Provide the [x, y] coordinate of the cell's center where the given text is located.  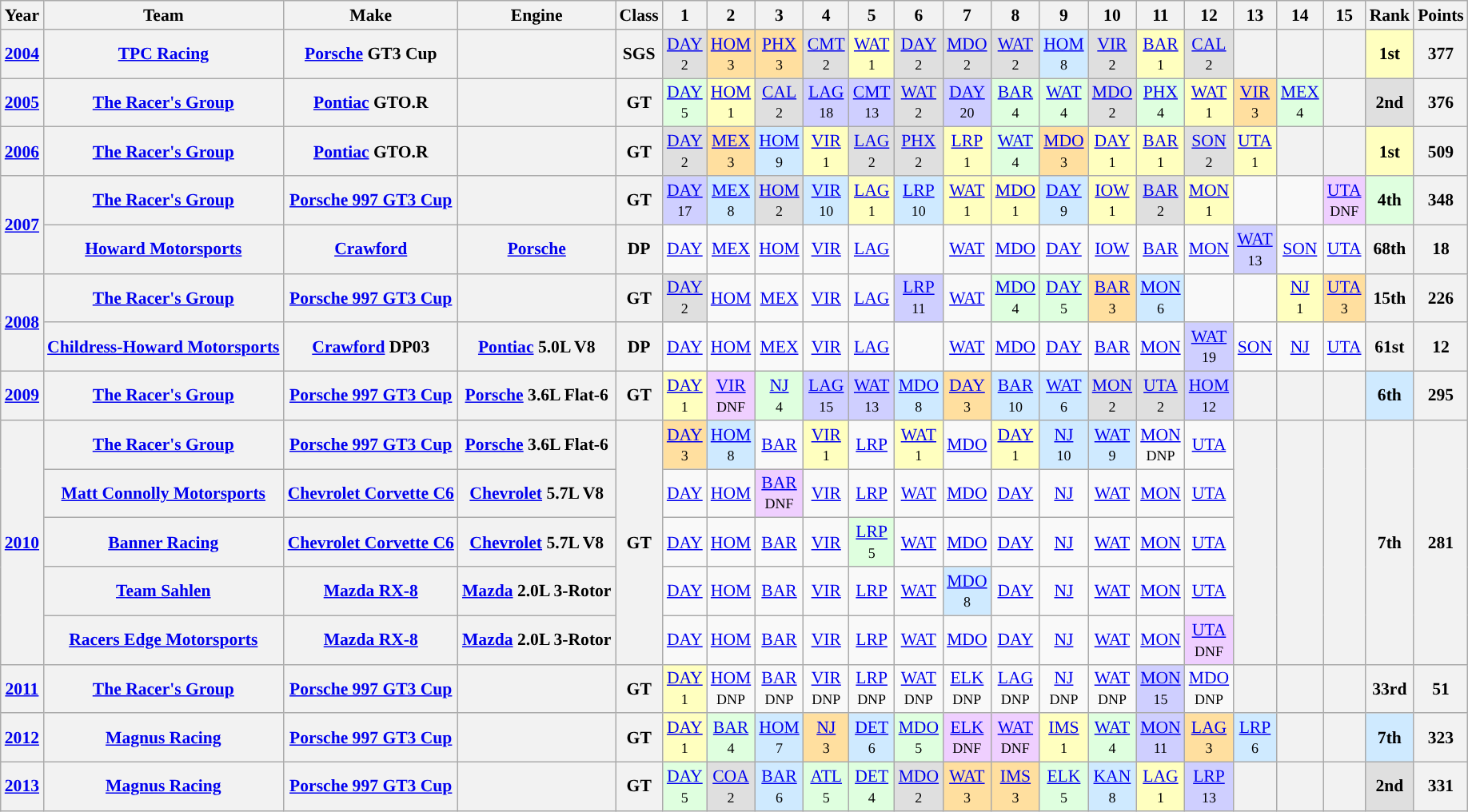
5 [872, 15]
MON 11 [1161, 738]
VIR DNP [827, 689]
DAY 17 [684, 200]
3 [779, 15]
WAT 9 [1113, 444]
MDO 3 [1063, 152]
ELK5 [1063, 786]
MON 6 [1161, 297]
VIR 3 [1255, 102]
2005 [22, 102]
Howard Motorsports [163, 249]
LRP 6 [1255, 738]
MON DNP [1161, 444]
WAT 3 [967, 786]
SGS [640, 54]
VIR 2 [1113, 54]
LAG 3 [1209, 738]
61st [1390, 347]
2010 [22, 543]
LAG 2 [872, 152]
SON 2 [1209, 152]
281 [1441, 543]
LAG DNP [1015, 689]
LRP 1 [967, 152]
LAG 15 [827, 396]
Crawford DP03 [371, 347]
HOM 12 [1209, 396]
LRP 5 [872, 542]
MON 2 [1113, 396]
7 [967, 15]
HOM 3 [731, 54]
BAR DNP [779, 689]
BAR 10 [1015, 396]
51 [1441, 689]
Team Sahlen [163, 591]
MDO 1 [1015, 200]
ELK DNP [967, 689]
BAR 2 [1161, 200]
377 [1441, 54]
MON 1 [1209, 200]
Year [22, 15]
DAY 20 [967, 102]
UTA 1 [1255, 152]
1 [684, 15]
NJ 1 [1300, 297]
4 [827, 15]
2009 [22, 396]
Pontiac 5.0L V8 [537, 347]
Porsche GT3 Cup [371, 54]
4th [1390, 200]
LAG 18 [827, 102]
DET 4 [872, 786]
2006 [22, 152]
LRP DNP [872, 689]
Class [640, 15]
PHX 3 [779, 54]
CMT 2 [827, 54]
Points [1441, 15]
LRP 10 [919, 200]
Engine [537, 15]
Team [163, 15]
VIR 10 [827, 200]
UTA 3 [1345, 297]
2004 [22, 54]
LRP 13 [1209, 786]
8 [1015, 15]
WAT DNF [1015, 738]
15 [1345, 15]
KAN 8 [1113, 786]
PHX 4 [1161, 102]
331 [1441, 786]
NJ 3 [827, 738]
MEX 3 [731, 152]
MDO DNP [1209, 689]
Matt Connolly Motorsports [163, 494]
9 [1063, 15]
6th [1390, 396]
2011 [22, 689]
IMS 1 [1063, 738]
Porsche [537, 249]
376 [1441, 102]
MDO 5 [919, 738]
CMT 13 [872, 102]
2013 [22, 786]
68th [1390, 249]
Make [371, 15]
BAR DNF [779, 494]
IOW 1 [1113, 200]
LRP 11 [919, 297]
2012 [22, 738]
WAT 19 [1209, 347]
UTA 2 [1161, 396]
BAR 3 [1113, 297]
ATL 5 [827, 786]
MEX 8 [731, 200]
HOM 2 [779, 200]
NJ 4 [779, 396]
HOM 7 [779, 738]
TPC Racing [163, 54]
NJ 10 [1063, 444]
2008 [22, 322]
10 [1113, 15]
Crawford [371, 249]
Banner Racing [163, 542]
Racers Edge Motorsports [163, 639]
Childress-Howard Motorsports [163, 347]
IMS 3 [1015, 786]
226 [1441, 297]
2007 [22, 225]
33rd [1390, 689]
Rank [1390, 15]
NJ DNP [1063, 689]
WAT 6 [1063, 396]
323 [1441, 738]
MON 15 [1161, 689]
348 [1441, 200]
PHX 2 [919, 152]
15th [1390, 297]
HOM DNP [731, 689]
HOM 9 [779, 152]
13 [1255, 15]
IOW [1113, 249]
COA 2 [731, 786]
2 [731, 15]
DAY 9 [1063, 200]
HOM 1 [731, 102]
DET 6 [872, 738]
11 [1161, 15]
6 [919, 15]
14 [1300, 15]
18 [1441, 249]
MDO 4 [1015, 297]
MEX 4 [1300, 102]
509 [1441, 152]
295 [1441, 396]
VIR DNF [731, 396]
ELK DNF [967, 738]
BAR 6 [779, 786]
